Extract the [x, y] coordinate from the center of the cell holding the provided text.  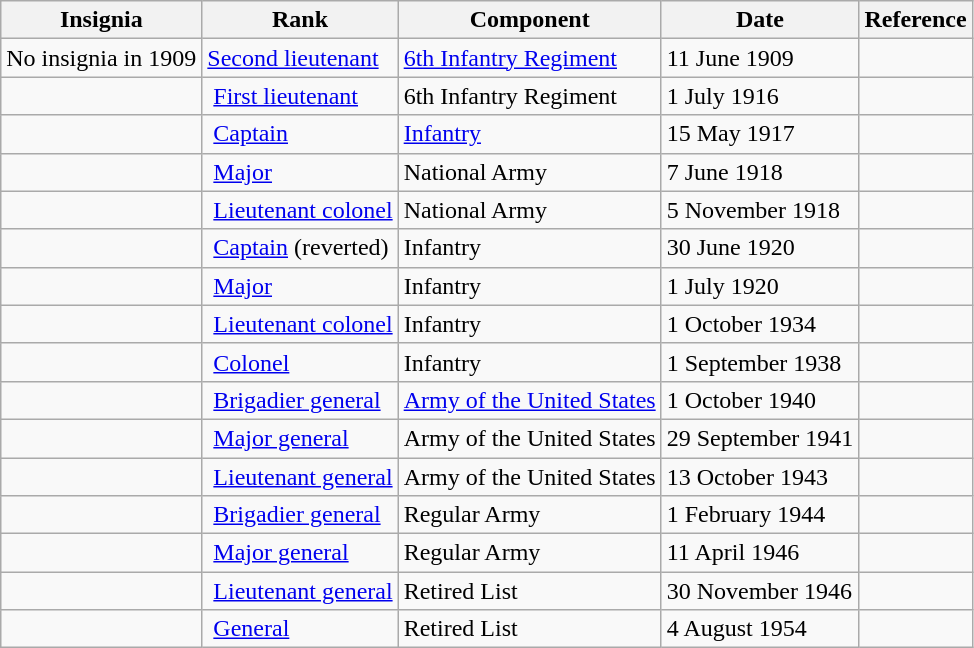
Insignia [102, 20]
Date [760, 20]
30 November 1946 [760, 591]
1 September 1938 [760, 362]
Captain (reverted) [300, 248]
5 November 1918 [760, 210]
Second lieutenant [300, 58]
First lieutenant [300, 96]
4 August 1954 [760, 629]
Captain [300, 134]
15 May 1917 [760, 134]
Reference [916, 20]
No insignia in 1909 [102, 58]
Component [530, 20]
13 October 1943 [760, 477]
29 September 1941 [760, 438]
11 April 1946 [760, 553]
1 October 1934 [760, 324]
11 June 1909 [760, 58]
Rank [300, 20]
1 October 1940 [760, 400]
30 June 1920 [760, 248]
1 July 1916 [760, 96]
1 July 1920 [760, 286]
General [300, 629]
7 June 1918 [760, 172]
1 February 1944 [760, 515]
Colonel [300, 362]
